Return (x, y) of the center of cell containing provided text 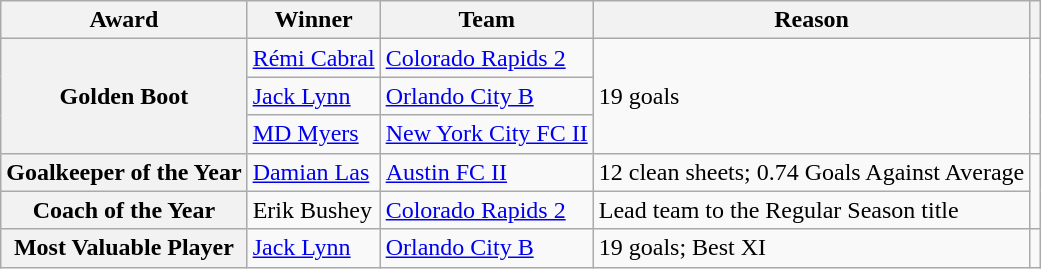
19 goals (812, 96)
Erik Bushey (314, 210)
19 goals; Best XI (812, 248)
Damian Las (314, 172)
Rémi Cabral (314, 58)
Reason (812, 20)
MD Myers (314, 134)
Team (486, 20)
Most Valuable Player (124, 248)
12 clean sheets; 0.74 Goals Against Average (812, 172)
Austin FC II (486, 172)
Winner (314, 20)
Lead team to the Regular Season title (812, 210)
New York City FC II (486, 134)
Golden Boot (124, 96)
Goalkeeper of the Year (124, 172)
Coach of the Year (124, 210)
Award (124, 20)
